Scan for the cell matching the given text and deliver its (X, Y) coordinate at center. 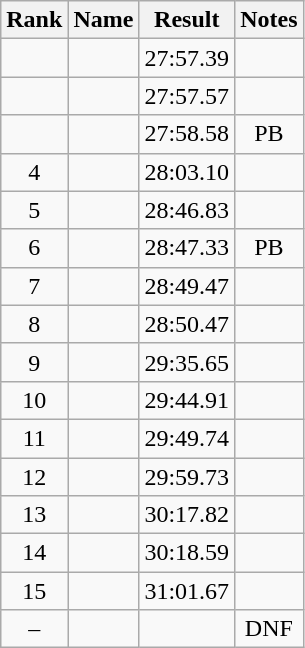
Result (187, 20)
Notes (269, 20)
13 (34, 515)
Rank (34, 20)
27:57.57 (187, 96)
27:57.39 (187, 58)
7 (34, 286)
6 (34, 248)
15 (34, 591)
8 (34, 324)
4 (34, 172)
14 (34, 553)
28:49.47 (187, 286)
– (34, 629)
30:18.59 (187, 553)
12 (34, 477)
27:58.58 (187, 134)
29:44.91 (187, 400)
28:50.47 (187, 324)
9 (34, 362)
DNF (269, 629)
29:49.74 (187, 438)
28:47.33 (187, 248)
28:46.83 (187, 210)
29:59.73 (187, 477)
5 (34, 210)
10 (34, 400)
11 (34, 438)
29:35.65 (187, 362)
30:17.82 (187, 515)
28:03.10 (187, 172)
31:01.67 (187, 591)
Name (104, 20)
